Find where the given text appears and provide that cell's center as (X, Y) coordinate. 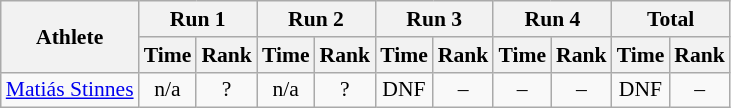
Run 2 (316, 19)
Run 4 (552, 19)
Run 1 (198, 19)
Matiás Stinnes (70, 90)
Total (671, 19)
Run 3 (434, 19)
Athlete (70, 36)
